For the text-containing cell, return its midpoint in (X, Y) coordinate format. 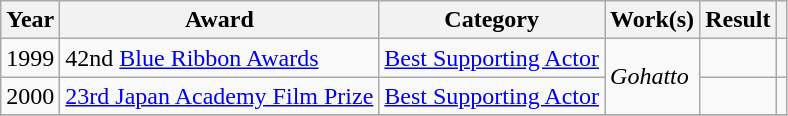
2000 (30, 96)
Award (220, 20)
Category (492, 20)
1999 (30, 58)
Work(s) (652, 20)
Result (738, 20)
Gohatto (652, 77)
23rd Japan Academy Film Prize (220, 96)
42nd Blue Ribbon Awards (220, 58)
Year (30, 20)
